Locate the cell with the specified text and output its [X, Y] center coordinate. 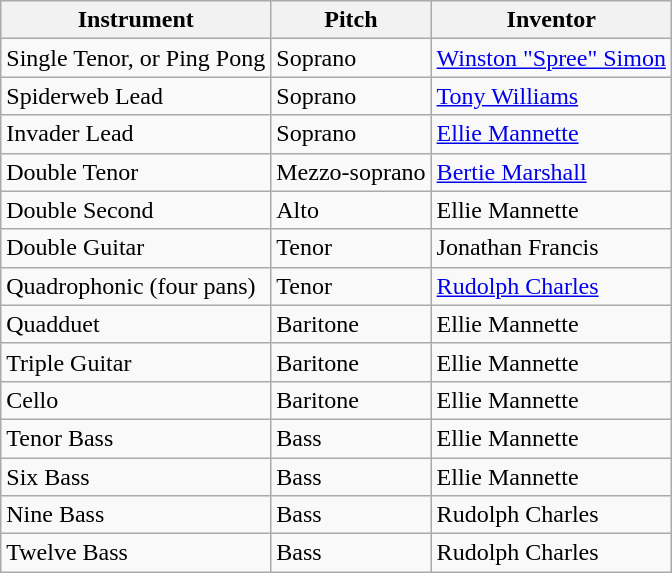
Bertie Marshall [551, 172]
Spiderweb Lead [136, 96]
Pitch [351, 20]
Inventor [551, 20]
Twelve Bass [136, 553]
Tony Williams [551, 96]
Alto [351, 210]
Jonathan Francis [551, 248]
Double Second [136, 210]
Winston "Spree" Simon [551, 58]
Mezzo-soprano [351, 172]
Instrument [136, 20]
Triple Guitar [136, 362]
Invader Lead [136, 134]
Tenor Bass [136, 438]
Nine Bass [136, 515]
Six Bass [136, 477]
Quadduet [136, 324]
Double Guitar [136, 248]
Quadrophonic (four pans) [136, 286]
Single Tenor, or Ping Pong [136, 58]
Cello [136, 400]
Double Tenor [136, 172]
